Determine the (X, Y) coordinate at the center of the cell enclosing the given text.  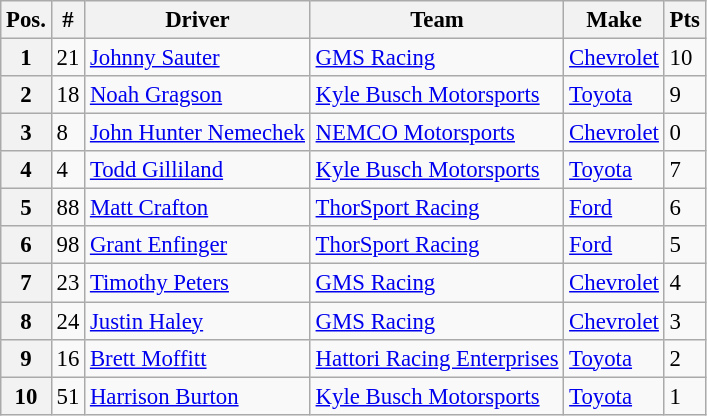
Timothy Peters (198, 283)
Todd Gilliland (198, 170)
51 (68, 396)
88 (68, 208)
NEMCO Motorsports (437, 133)
23 (68, 283)
Grant Enfinger (198, 245)
# (68, 20)
98 (68, 245)
Pts (684, 20)
Brett Moffitt (198, 358)
Matt Crafton (198, 208)
16 (68, 358)
18 (68, 95)
Driver (198, 20)
Pos. (26, 20)
24 (68, 321)
Harrison Burton (198, 396)
Make (614, 20)
Justin Haley (198, 321)
Johnny Sauter (198, 58)
21 (68, 58)
Team (437, 20)
Hattori Racing Enterprises (437, 358)
Noah Gragson (198, 95)
John Hunter Nemechek (198, 133)
0 (684, 133)
